Locate the cell with the specified text and output its (X, Y) center coordinate. 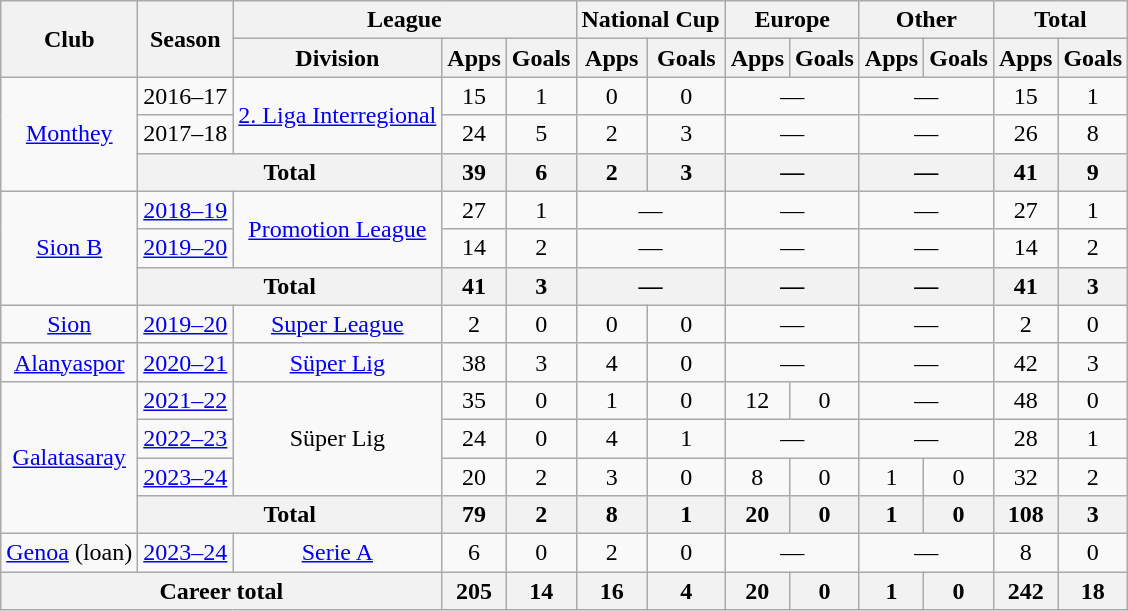
2016–17 (186, 96)
79 (474, 515)
35 (474, 400)
2017–18 (186, 134)
Europe (792, 20)
League (404, 20)
42 (1025, 362)
Season (186, 39)
28 (1025, 438)
Monthey (70, 134)
Club (70, 39)
Super League (338, 324)
Division (338, 58)
Other (926, 20)
Serie A (338, 553)
16 (612, 591)
12 (757, 400)
Sion (70, 324)
5 (541, 134)
2020–21 (186, 362)
9 (1093, 172)
38 (474, 362)
39 (474, 172)
205 (474, 591)
Promotion League (338, 229)
Galatasaray (70, 457)
242 (1025, 591)
2018–19 (186, 210)
26 (1025, 134)
18 (1093, 591)
Career total (222, 591)
48 (1025, 400)
32 (1025, 477)
Genoa (loan) (70, 553)
National Cup (650, 20)
Sion B (70, 248)
2. Liga Interregional (338, 115)
Alanyaspor (70, 362)
2021–22 (186, 400)
108 (1025, 515)
2022–23 (186, 438)
